Provide the [X, Y] coordinate of the cell's center where the given text is located.  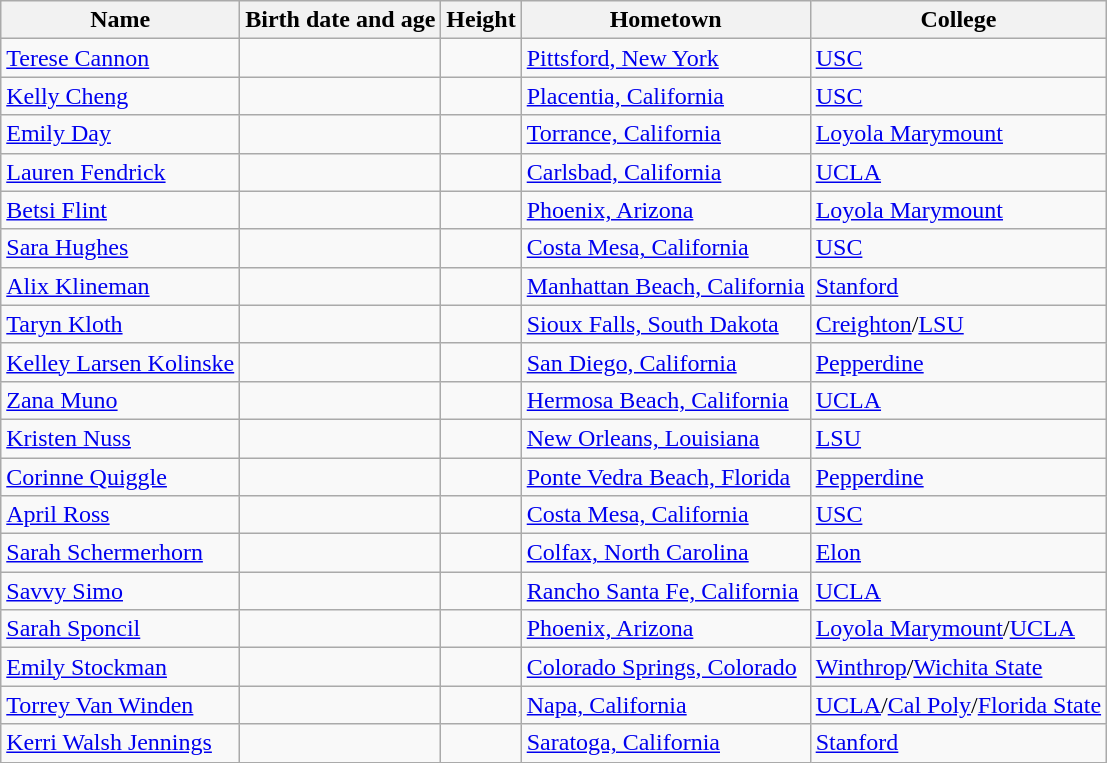
Emily Stockman [120, 667]
Kelly Cheng [120, 96]
Colfax, North Carolina [666, 553]
Zana Muno [120, 400]
Colorado Springs, Colorado [666, 667]
UCLA/Cal Poly/Florida State [958, 705]
LSU [958, 438]
Kelley Larsen Kolinske [120, 362]
April Ross [120, 515]
Alix Klineman [120, 286]
Creighton/LSU [958, 324]
Kristen Nuss [120, 438]
Corinne Quiggle [120, 477]
Loyola Marymount/UCLA [958, 629]
Terese Cannon [120, 58]
Sarah Schermerhorn [120, 553]
Ponte Vedra Beach, Florida [666, 477]
Lauren Fendrick [120, 172]
San Diego, California [666, 362]
Sara Hughes [120, 248]
Sarah Sponcil [120, 629]
Taryn Kloth [120, 324]
Napa, California [666, 705]
Manhattan Beach, California [666, 286]
Birth date and age [340, 20]
Winthrop/Wichita State [958, 667]
Betsi Flint [120, 210]
Height [481, 20]
Kerri Walsh Jennings [120, 743]
Saratoga, California [666, 743]
Sioux Falls, South Dakota [666, 324]
Rancho Santa Fe, California [666, 591]
New Orleans, Louisiana [666, 438]
Torrey Van Winden [120, 705]
Pittsford, New York [666, 58]
Carlsbad, California [666, 172]
Hometown [666, 20]
Name [120, 20]
Placentia, California [666, 96]
Hermosa Beach, California [666, 400]
Elon [958, 553]
Emily Day [120, 134]
Savvy Simo [120, 591]
College [958, 20]
Torrance, California [666, 134]
